Return (X, Y) of the center of cell containing provided text 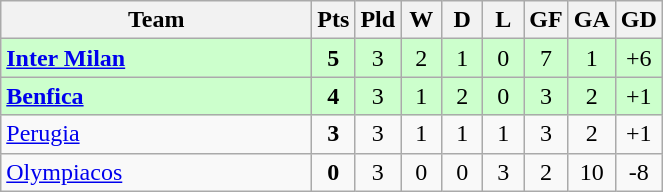
Pld (378, 20)
Pts (334, 20)
Inter Milan (156, 58)
W (422, 20)
5 (334, 58)
GA (592, 20)
4 (334, 96)
+6 (638, 58)
Team (156, 20)
10 (592, 172)
7 (546, 58)
L (504, 20)
Perugia (156, 134)
GF (546, 20)
-8 (638, 172)
Olympiacos (156, 172)
GD (638, 20)
D (462, 20)
Benfica (156, 96)
